Find where the given text appears and provide that cell's center as [x, y] coordinate. 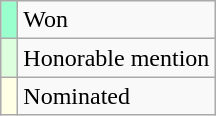
Honorable mention [116, 58]
Won [116, 20]
Nominated [116, 96]
